Capture the cell that displays the provided text and extract its (x, y) central coordinate. 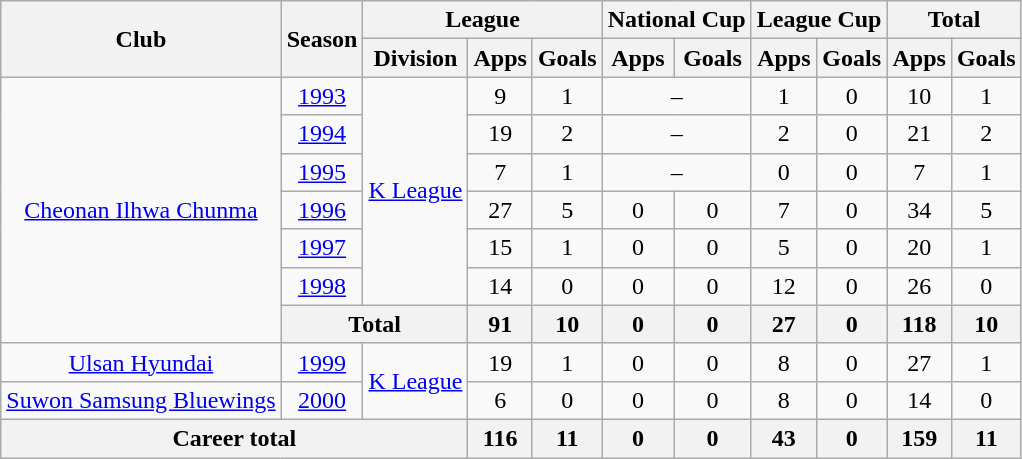
League Cup (819, 20)
1998 (322, 286)
26 (919, 286)
9 (500, 96)
1996 (322, 210)
Club (141, 39)
Division (416, 58)
91 (500, 324)
Season (322, 39)
2000 (322, 400)
National Cup (676, 20)
Suwon Samsung Bluewings (141, 400)
Cheonan Ilhwa Chunma (141, 210)
159 (919, 438)
1995 (322, 172)
Career total (234, 438)
34 (919, 210)
20 (919, 248)
12 (784, 286)
6 (500, 400)
116 (500, 438)
1994 (322, 134)
Ulsan Hyundai (141, 362)
21 (919, 134)
15 (500, 248)
League (482, 20)
1997 (322, 248)
1999 (322, 362)
43 (784, 438)
1993 (322, 96)
118 (919, 324)
